Search for the cell housing the specified text and yield its [x, y] center coordinate. 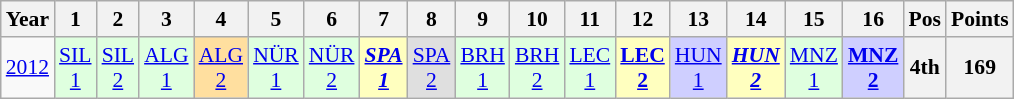
4th [924, 68]
ALG1 [166, 68]
4 [221, 19]
11 [590, 19]
NÜR2 [332, 68]
SIL1 [76, 68]
SPA2 [432, 68]
2012 [28, 68]
HUN1 [698, 68]
2 [118, 19]
12 [642, 19]
14 [756, 19]
7 [383, 19]
Points [980, 19]
MNZ1 [814, 68]
10 [538, 19]
LEC1 [590, 68]
SIL2 [118, 68]
MNZ2 [873, 68]
13 [698, 19]
9 [482, 19]
ALG2 [221, 68]
BRH2 [538, 68]
NÜR1 [276, 68]
6 [332, 19]
BRH1 [482, 68]
8 [432, 19]
5 [276, 19]
SPA1 [383, 68]
Pos [924, 19]
1 [76, 19]
HUN2 [756, 68]
169 [980, 68]
3 [166, 19]
LEC2 [642, 68]
16 [873, 19]
Year [28, 19]
15 [814, 19]
